Search for the cell housing the specified text and yield its [X, Y] center coordinate. 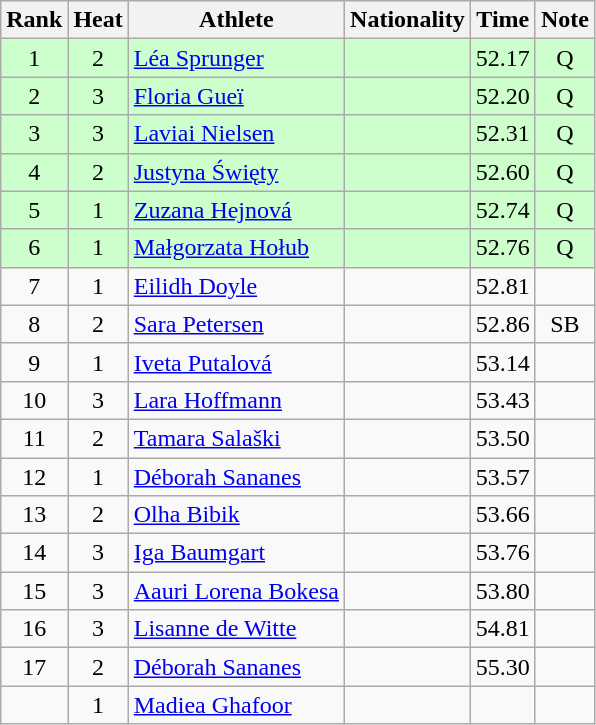
Justyna Święty [236, 172]
Floria Gueï [236, 96]
12 [34, 477]
54.81 [502, 629]
Tamara Salaški [236, 438]
53.76 [502, 553]
14 [34, 553]
Time [502, 20]
52.74 [502, 210]
Léa Sprunger [236, 58]
4 [34, 172]
6 [34, 248]
Olha Bibik [236, 515]
53.57 [502, 477]
53.66 [502, 515]
Athlete [236, 20]
Iga Baumgart [236, 553]
Eilidh Doyle [236, 286]
8 [34, 324]
52.86 [502, 324]
53.14 [502, 362]
7 [34, 286]
15 [34, 591]
Zuzana Hejnová [236, 210]
53.80 [502, 591]
9 [34, 362]
Lara Hoffmann [236, 400]
52.31 [502, 134]
Nationality [408, 20]
52.81 [502, 286]
10 [34, 400]
Lisanne de Witte [236, 629]
Małgorzata Hołub [236, 248]
5 [34, 210]
SB [564, 324]
53.43 [502, 400]
13 [34, 515]
11 [34, 438]
Aauri Lorena Bokesa [236, 591]
Laviai Nielsen [236, 134]
Madiea Ghafoor [236, 705]
52.60 [502, 172]
Rank [34, 20]
52.76 [502, 248]
16 [34, 629]
Sara Petersen [236, 324]
52.20 [502, 96]
Note [564, 20]
17 [34, 667]
53.50 [502, 438]
Heat [98, 20]
52.17 [502, 58]
Iveta Putalová [236, 362]
55.30 [502, 667]
